Return (X, Y) of the center of cell containing provided text 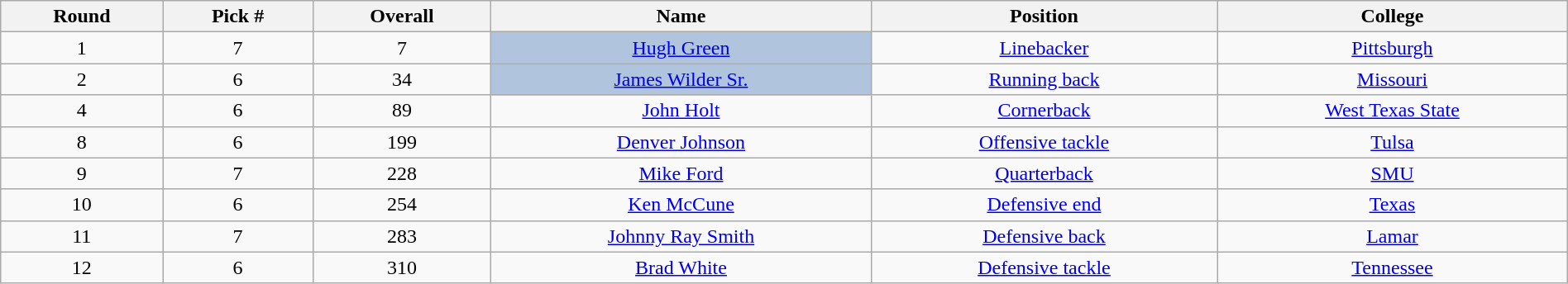
Missouri (1393, 79)
Offensive tackle (1044, 142)
199 (402, 142)
310 (402, 267)
9 (82, 173)
Johnny Ray Smith (681, 236)
SMU (1393, 173)
283 (402, 236)
2 (82, 79)
Round (82, 17)
Name (681, 17)
James Wilder Sr. (681, 79)
Defensive back (1044, 236)
4 (82, 111)
Defensive end (1044, 205)
Cornerback (1044, 111)
Overall (402, 17)
Quarterback (1044, 173)
12 (82, 267)
Mike Ford (681, 173)
11 (82, 236)
Tennessee (1393, 267)
8 (82, 142)
Pittsburgh (1393, 48)
Tulsa (1393, 142)
Linebacker (1044, 48)
1 (82, 48)
Texas (1393, 205)
Pick # (238, 17)
228 (402, 173)
34 (402, 79)
254 (402, 205)
John Holt (681, 111)
Position (1044, 17)
10 (82, 205)
West Texas State (1393, 111)
Lamar (1393, 236)
Brad White (681, 267)
89 (402, 111)
College (1393, 17)
Denver Johnson (681, 142)
Defensive tackle (1044, 267)
Hugh Green (681, 48)
Running back (1044, 79)
Ken McCune (681, 205)
